Locate the cell with the specified text and output its (x, y) center coordinate. 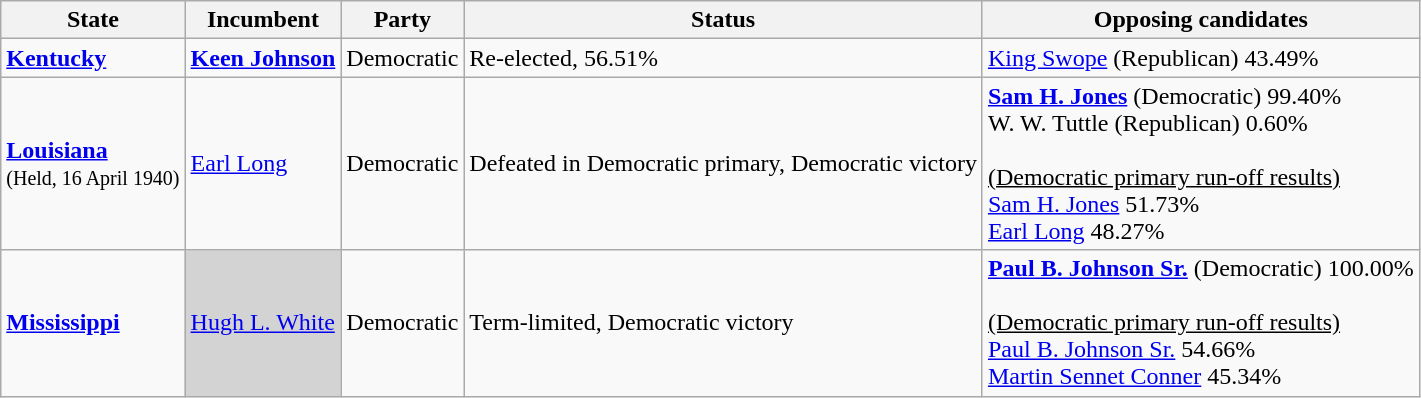
Opposing candidates (1200, 20)
State (93, 20)
Keen Johnson (263, 58)
Mississippi (93, 323)
Hugh L. White (263, 323)
Sam H. Jones (Democratic) 99.40%W. W. Tuttle (Republican) 0.60%(Democratic primary run-off results)Sam H. Jones 51.73%Earl Long 48.27% (1200, 164)
Status (724, 20)
Kentucky (93, 58)
Earl Long (263, 164)
Re-elected, 56.51% (724, 58)
Louisiana(Held, 16 April 1940) (93, 164)
King Swope (Republican) 43.49% (1200, 58)
Paul B. Johnson Sr. (Democratic) 100.00%(Democratic primary run-off results)Paul B. Johnson Sr. 54.66%Martin Sennet Conner 45.34% (1200, 323)
Defeated in Democratic primary, Democratic victory (724, 164)
Party (402, 20)
Incumbent (263, 20)
Term-limited, Democratic victory (724, 323)
